Detect which cell encompasses the target text, then output its [X, Y] center coordinate. 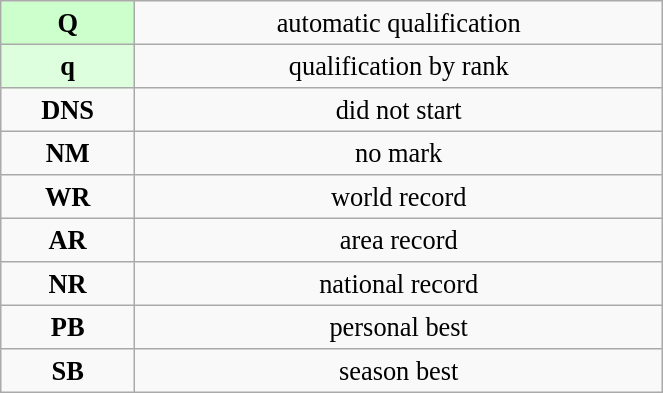
PB [68, 327]
qualification by rank [399, 66]
no mark [399, 153]
Q [68, 22]
did not start [399, 109]
NM [68, 153]
WR [68, 197]
area record [399, 240]
q [68, 66]
AR [68, 240]
personal best [399, 327]
national record [399, 284]
world record [399, 197]
NR [68, 284]
automatic qualification [399, 22]
DNS [68, 109]
season best [399, 371]
SB [68, 371]
